Determine the (X, Y) coordinate at the center of the cell enclosing the given text.  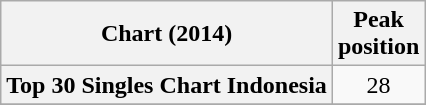
28 (378, 85)
Top 30 Singles Chart Indonesia (167, 85)
Chart (2014) (167, 34)
Peakposition (378, 34)
